Scan for the cell matching the given text and deliver its (X, Y) coordinate at center. 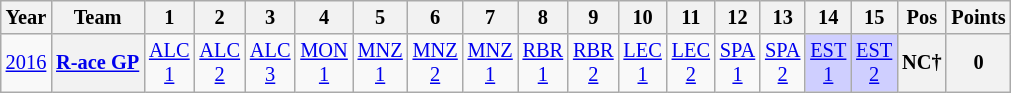
EST2 (874, 63)
SPA1 (738, 63)
Year (26, 17)
3 (270, 17)
6 (436, 17)
1 (169, 17)
LEC2 (691, 63)
14 (828, 17)
LEC1 (643, 63)
15 (874, 17)
EST1 (828, 63)
MON1 (324, 63)
ALC2 (220, 63)
9 (593, 17)
7 (490, 17)
2016 (26, 63)
5 (380, 17)
10 (643, 17)
Pos (922, 17)
11 (691, 17)
Team (98, 17)
13 (782, 17)
RBR1 (543, 63)
12 (738, 17)
8 (543, 17)
0 (978, 63)
ALC1 (169, 63)
R-ace GP (98, 63)
SPA2 (782, 63)
2 (220, 17)
RBR2 (593, 63)
MNZ2 (436, 63)
Points (978, 17)
4 (324, 17)
NC† (922, 63)
ALC3 (270, 63)
